Detect which cell encompasses the target text, then output its [x, y] center coordinate. 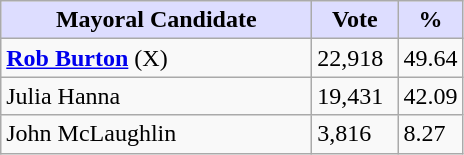
42.09 [430, 96]
Julia Hanna [156, 96]
22,918 [355, 58]
49.64 [430, 58]
Vote [355, 20]
8.27 [430, 134]
Rob Burton (X) [156, 58]
19,431 [355, 96]
3,816 [355, 134]
Mayoral Candidate [156, 20]
% [430, 20]
John McLaughlin [156, 134]
